Determine the (X, Y) coordinate at the center of the cell enclosing the given text.  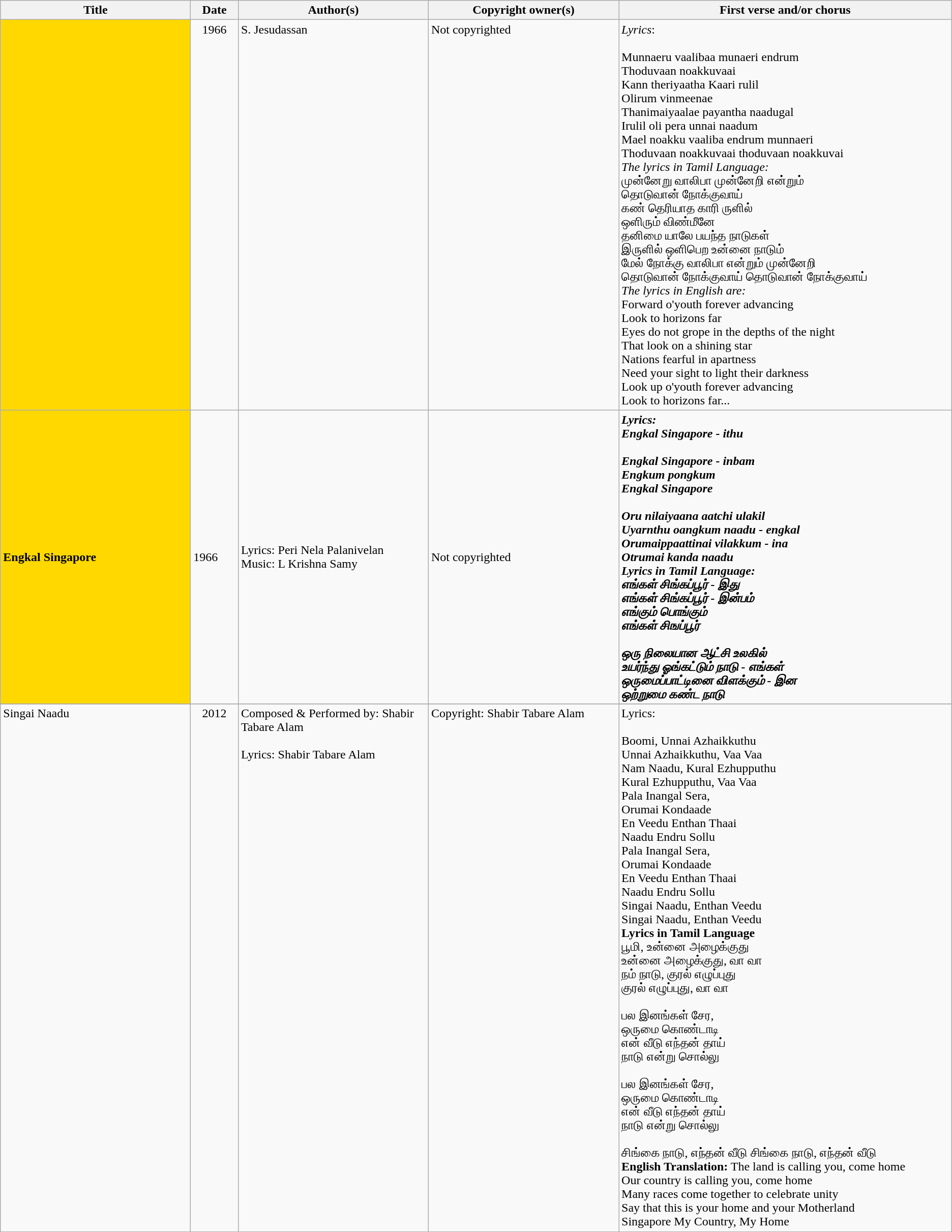
First verse and/or chorus (785, 10)
2012 (215, 967)
Engkal Singapore (96, 557)
Lyrics: Peri Nela Palanivelan Music: L Krishna Samy (333, 557)
S. Jesudassan (333, 215)
Singai Naadu (96, 967)
Date (215, 10)
Title (96, 10)
Author(s) (333, 10)
Copyright owner(s) (523, 10)
Composed & Performed by: Shabir Tabare Alam Lyrics: Shabir Tabare Alam (333, 967)
Copyright: Shabir Tabare Alam (523, 967)
